Return [X, Y] of the center of cell containing provided text 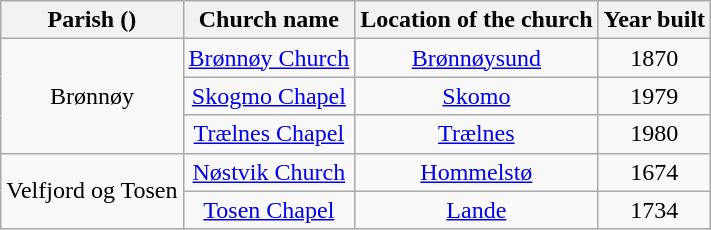
Tosen Chapel [269, 210]
Lande [476, 210]
1734 [654, 210]
Location of the church [476, 20]
Skogmo Chapel [269, 96]
Hommelstø [476, 172]
Brønnøy Church [269, 58]
1870 [654, 58]
1979 [654, 96]
Year built [654, 20]
Parish () [92, 20]
Trælnes Chapel [269, 134]
Brønnøysund [476, 58]
Trælnes [476, 134]
Brønnøy [92, 96]
1674 [654, 172]
Skomo [476, 96]
Velfjord og Tosen [92, 191]
Church name [269, 20]
Nøstvik Church [269, 172]
1980 [654, 134]
